Return [X, Y] of the center of cell containing provided text 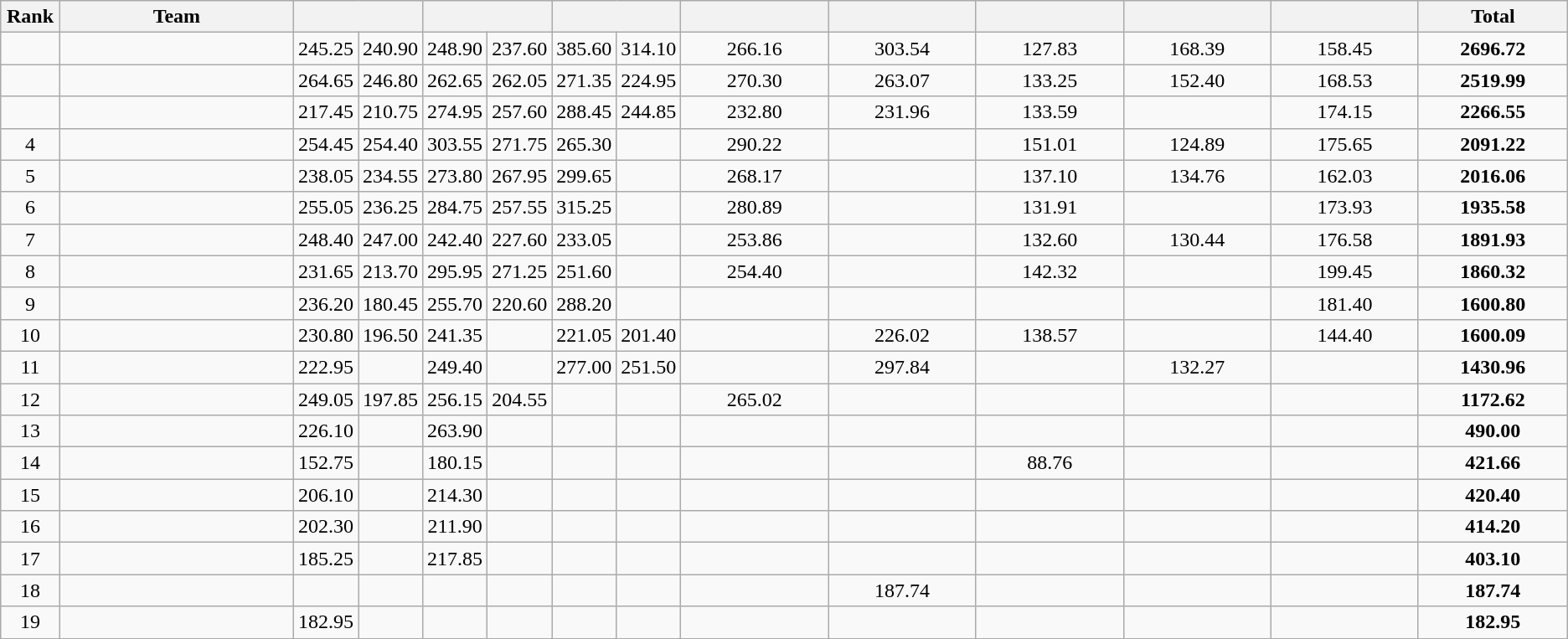
217.85 [456, 559]
1600.09 [1493, 335]
Team [176, 17]
315.25 [585, 208]
176.58 [1344, 240]
273.80 [456, 176]
174.15 [1344, 112]
255.70 [456, 303]
204.55 [519, 399]
257.60 [519, 112]
10 [30, 335]
217.45 [325, 112]
162.03 [1344, 176]
131.91 [1050, 208]
234.55 [390, 176]
132.60 [1050, 240]
314.10 [648, 49]
13 [30, 431]
266.16 [755, 49]
264.65 [325, 80]
4 [30, 144]
2091.22 [1493, 144]
299.65 [585, 176]
168.53 [1344, 80]
214.30 [456, 495]
222.95 [325, 367]
1172.62 [1493, 399]
240.90 [390, 49]
232.80 [755, 112]
181.40 [1344, 303]
245.25 [325, 49]
263.07 [902, 80]
403.10 [1493, 559]
16 [30, 527]
263.90 [456, 431]
303.55 [456, 144]
290.22 [755, 144]
262.65 [456, 80]
231.96 [902, 112]
18 [30, 590]
1600.80 [1493, 303]
238.05 [325, 176]
168.39 [1197, 49]
Rank [30, 17]
249.40 [456, 367]
134.76 [1197, 176]
226.10 [325, 431]
230.80 [325, 335]
421.66 [1493, 463]
1935.58 [1493, 208]
133.59 [1050, 112]
236.20 [325, 303]
7 [30, 240]
271.25 [519, 271]
231.65 [325, 271]
142.32 [1050, 271]
268.17 [755, 176]
251.50 [648, 367]
2519.99 [1493, 80]
197.85 [390, 399]
280.89 [755, 208]
151.01 [1050, 144]
206.10 [325, 495]
249.05 [325, 399]
233.05 [585, 240]
262.05 [519, 80]
138.57 [1050, 335]
9 [30, 303]
14 [30, 463]
256.15 [456, 399]
201.40 [648, 335]
237.60 [519, 49]
270.30 [755, 80]
210.75 [390, 112]
277.00 [585, 367]
5 [30, 176]
221.05 [585, 335]
175.65 [1344, 144]
242.40 [456, 240]
202.30 [325, 527]
1430.96 [1493, 367]
274.95 [456, 112]
173.93 [1344, 208]
17 [30, 559]
271.35 [585, 80]
288.45 [585, 112]
295.95 [456, 271]
2016.06 [1493, 176]
12 [30, 399]
211.90 [456, 527]
385.60 [585, 49]
265.30 [585, 144]
185.25 [325, 559]
15 [30, 495]
158.45 [1344, 49]
2696.72 [1493, 49]
2266.55 [1493, 112]
180.45 [390, 303]
244.85 [648, 112]
11 [30, 367]
284.75 [456, 208]
253.86 [755, 240]
254.45 [325, 144]
Total [1493, 17]
297.84 [902, 367]
255.05 [325, 208]
180.15 [456, 463]
220.60 [519, 303]
265.02 [755, 399]
303.54 [902, 49]
257.55 [519, 208]
127.83 [1050, 49]
1860.32 [1493, 271]
490.00 [1493, 431]
248.40 [325, 240]
132.27 [1197, 367]
241.35 [456, 335]
247.00 [390, 240]
251.60 [585, 271]
88.76 [1050, 463]
137.10 [1050, 176]
8 [30, 271]
213.70 [390, 271]
19 [30, 622]
144.40 [1344, 335]
248.90 [456, 49]
199.45 [1344, 271]
420.40 [1493, 495]
271.75 [519, 144]
226.02 [902, 335]
236.25 [390, 208]
224.95 [648, 80]
246.80 [390, 80]
130.44 [1197, 240]
288.20 [585, 303]
414.20 [1493, 527]
267.95 [519, 176]
196.50 [390, 335]
124.89 [1197, 144]
152.75 [325, 463]
6 [30, 208]
133.25 [1050, 80]
152.40 [1197, 80]
1891.93 [1493, 240]
227.60 [519, 240]
